Capture the cell that displays the provided text and extract its [X, Y] central coordinate. 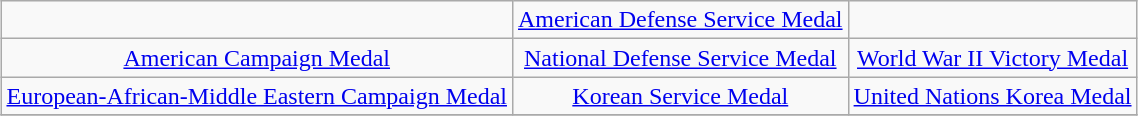
National Defense Service Medal [680, 58]
World War II Victory Medal [992, 58]
European-African-Middle Eastern Campaign Medal [257, 96]
United Nations Korea Medal [992, 96]
Korean Service Medal [680, 96]
American Defense Service Medal [680, 20]
American Campaign Medal [257, 58]
